For the text-containing cell, return its midpoint in (x, y) coordinate format. 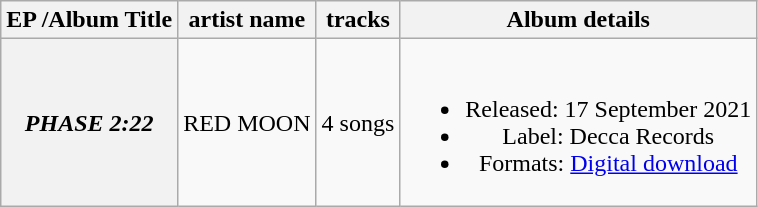
PHASE 2:22 (90, 122)
4 songs (358, 122)
Released: 17 September 2021Label: Decca RecordsFormats: Digital download (578, 122)
Album details (578, 20)
tracks (358, 20)
RED MOON (247, 122)
artist name (247, 20)
EP /Album Title (90, 20)
